Locate the cell with the specified text and output its [x, y] center coordinate. 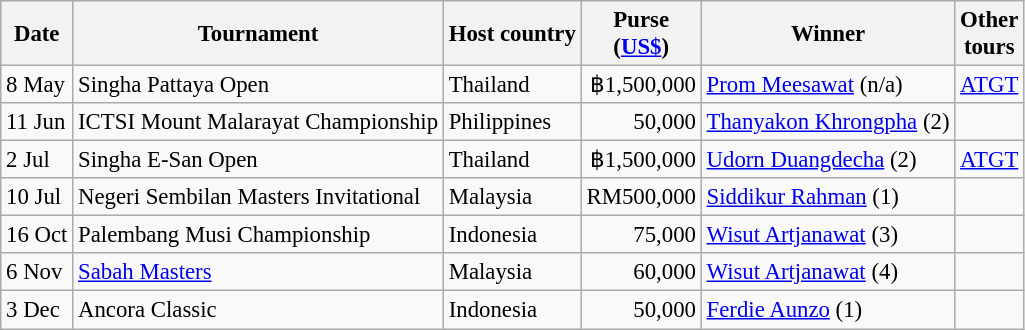
Thanyakon Khrongpha (2) [828, 122]
Host country [512, 34]
Ancora Classic [258, 310]
11 Jun [37, 122]
8 May [37, 85]
75,000 [641, 235]
Palembang Musi Championship [258, 235]
60,000 [641, 273]
Prom Meesawat (n/a) [828, 85]
Singha E-San Open [258, 160]
Siddikur Rahman (1) [828, 197]
16 Oct [37, 235]
Winner [828, 34]
2 Jul [37, 160]
RM500,000 [641, 197]
Wisut Artjanawat (4) [828, 273]
Purse(US$) [641, 34]
Date [37, 34]
Udorn Duangdecha (2) [828, 160]
3 Dec [37, 310]
Negeri Sembilan Masters Invitational [258, 197]
Ferdie Aunzo (1) [828, 310]
Philippines [512, 122]
ICTSI Mount Malarayat Championship [258, 122]
Wisut Artjanawat (3) [828, 235]
10 Jul [37, 197]
6 Nov [37, 273]
Tournament [258, 34]
Singha Pattaya Open [258, 85]
Sabah Masters [258, 273]
Othertours [990, 34]
